Return the [x, y] coordinate for the center point of the cell that contains the specified text.  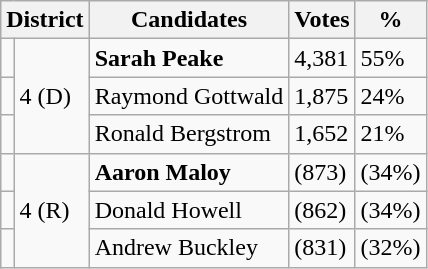
1,875 [322, 96]
(831) [322, 248]
Candidates [189, 20]
Andrew Buckley [189, 248]
1,652 [322, 134]
55% [390, 58]
Raymond Gottwald [189, 96]
Aaron Maloy [189, 172]
Ronald Bergstrom [189, 134]
4,381 [322, 58]
24% [390, 96]
4 (D) [52, 96]
Votes [322, 20]
(862) [322, 210]
% [390, 20]
Sarah Peake [189, 58]
(873) [322, 172]
Donald Howell [189, 210]
21% [390, 134]
4 (R) [52, 210]
District [45, 20]
(32%) [390, 248]
